Provide the [x, y] coordinate of the cell's center where the given text is located.  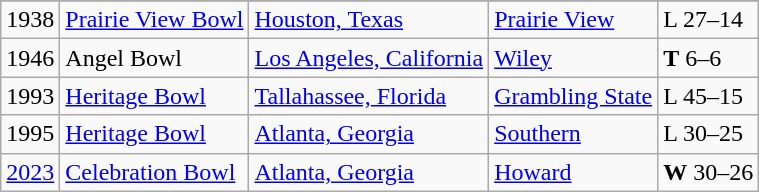
Prairie View Bowl [154, 20]
W 30–26 [708, 172]
Prairie View [574, 20]
L 45–15 [708, 96]
Celebration Bowl [154, 172]
1995 [30, 134]
Howard [574, 172]
Tallahassee, Florida [369, 96]
1938 [30, 20]
1993 [30, 96]
L 27–14 [708, 20]
Wiley [574, 58]
L 30–25 [708, 134]
1946 [30, 58]
Southern [574, 134]
Los Angeles, California [369, 58]
Grambling State [574, 96]
T 6–6 [708, 58]
Houston, Texas [369, 20]
Angel Bowl [154, 58]
2023 [30, 172]
